Locate the cell with the specified text and output its (x, y) center coordinate. 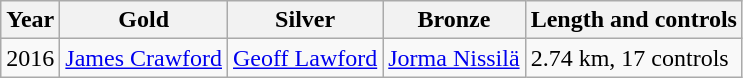
Bronze (454, 20)
James Crawford (144, 58)
Year (30, 20)
2016 (30, 58)
Geoff Lawford (306, 58)
Silver (306, 20)
Gold (144, 20)
2.74 km, 17 controls (634, 58)
Jorma Nissilä (454, 58)
Length and controls (634, 20)
